Detect which cell encompasses the target text, then output its (x, y) center coordinate. 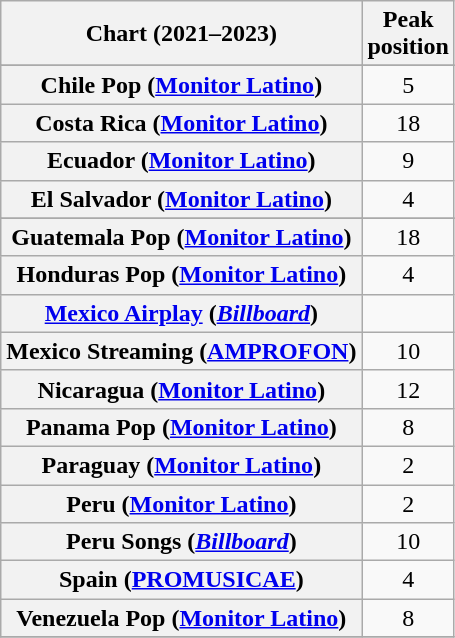
12 (408, 389)
Spain (PROMUSICAE) (182, 580)
Chile Pop (Monitor Latino) (182, 85)
Costa Rica (Monitor Latino) (182, 123)
Guatemala Pop (Monitor Latino) (182, 237)
Peakposition (408, 34)
Mexico Streaming (AMPROFON) (182, 351)
Venezuela Pop (Monitor Latino) (182, 618)
Honduras Pop (Monitor Latino) (182, 275)
El Salvador (Monitor Latino) (182, 199)
Ecuador (Monitor Latino) (182, 161)
Chart (2021–2023) (182, 34)
Panama Pop (Monitor Latino) (182, 427)
Peru (Monitor Latino) (182, 503)
Paraguay (Monitor Latino) (182, 465)
Mexico Airplay (Billboard) (182, 313)
Nicaragua (Monitor Latino) (182, 389)
9 (408, 161)
Peru Songs (Billboard) (182, 542)
5 (408, 85)
